Detect which cell encompasses the target text, then output its (X, Y) center coordinate. 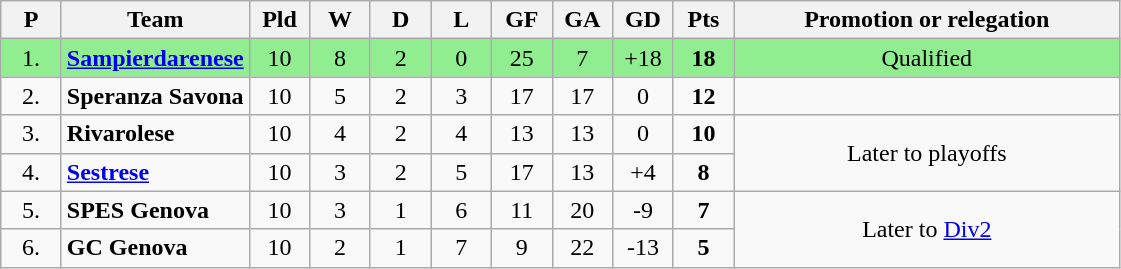
22 (582, 248)
5. (32, 210)
11 (522, 210)
25 (522, 58)
2. (32, 96)
20 (582, 210)
4. (32, 172)
6. (32, 248)
Later to Div2 (927, 229)
9 (522, 248)
L (462, 20)
12 (704, 96)
P (32, 20)
GD (644, 20)
-9 (644, 210)
Later to playoffs (927, 153)
Sampierdarenese (155, 58)
6 (462, 210)
W (340, 20)
+18 (644, 58)
3. (32, 134)
Qualified (927, 58)
SPES Genova (155, 210)
GC Genova (155, 248)
GA (582, 20)
18 (704, 58)
Team (155, 20)
+4 (644, 172)
Rivarolese (155, 134)
Promotion or relegation (927, 20)
Pld (280, 20)
-13 (644, 248)
D (400, 20)
1. (32, 58)
Speranza Savona (155, 96)
GF (522, 20)
Sestrese (155, 172)
Pts (704, 20)
